Extract the [X, Y] coordinate from the center of the cell holding the provided text.  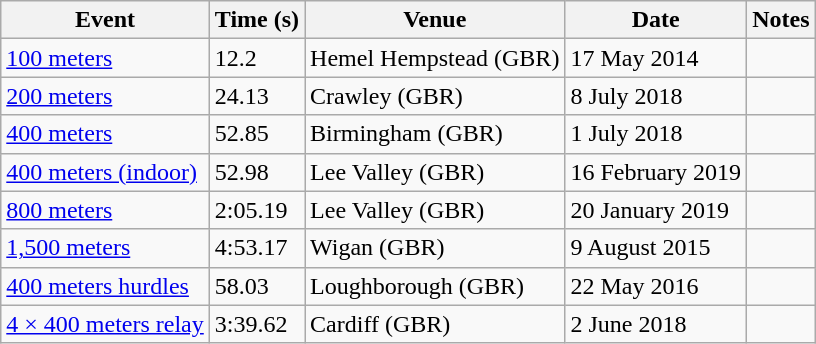
20 January 2019 [656, 210]
9 August 2015 [656, 248]
16 February 2019 [656, 172]
52.85 [256, 134]
58.03 [256, 286]
8 July 2018 [656, 96]
52.98 [256, 172]
Hemel Hempstead (GBR) [435, 58]
Venue [435, 20]
Notes [781, 20]
4 × 400 meters relay [106, 324]
12.2 [256, 58]
22 May 2016 [656, 286]
Date [656, 20]
Cardiff (GBR) [435, 324]
Event [106, 20]
Crawley (GBR) [435, 96]
Birmingham (GBR) [435, 134]
200 meters [106, 96]
400 meters [106, 134]
24.13 [256, 96]
1 July 2018 [656, 134]
3:39.62 [256, 324]
400 meters hurdles [106, 286]
1,500 meters [106, 248]
2 June 2018 [656, 324]
100 meters [106, 58]
2:05.19 [256, 210]
4:53.17 [256, 248]
Time (s) [256, 20]
17 May 2014 [656, 58]
400 meters (indoor) [106, 172]
800 meters [106, 210]
Wigan (GBR) [435, 248]
Loughborough (GBR) [435, 286]
